Determine the [X, Y] coordinate at the center of the cell enclosing the given text.  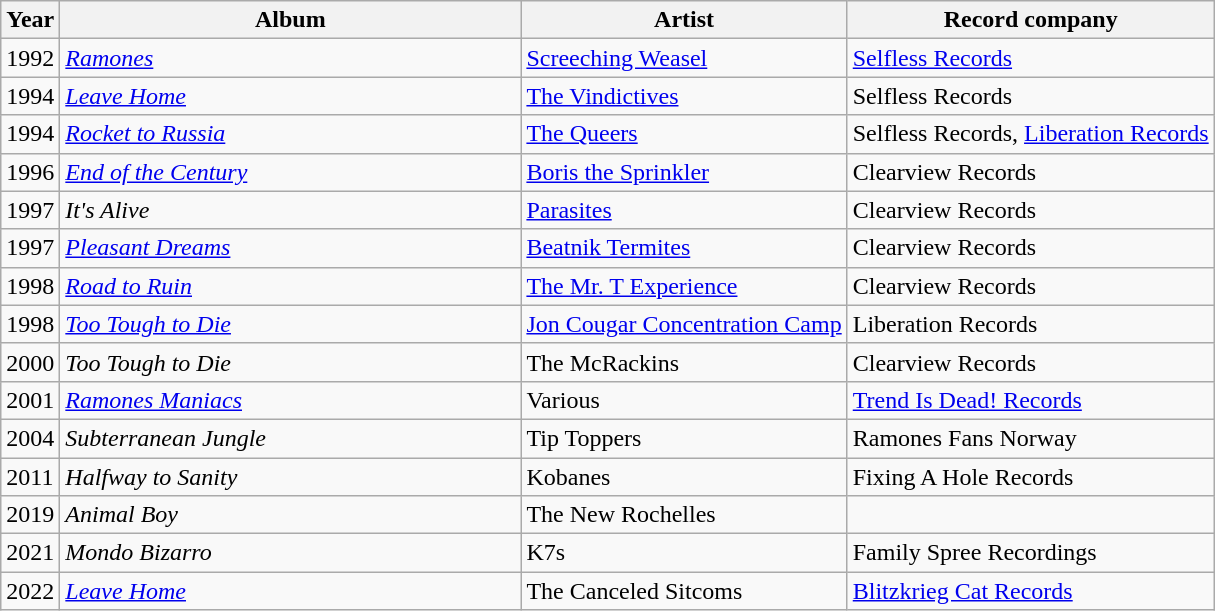
The New Rochelles [684, 515]
2001 [30, 400]
Kobanes [684, 477]
Year [30, 20]
1996 [30, 172]
Animal Boy [290, 515]
Fixing A Hole Records [1030, 477]
It's Alive [290, 210]
Trend Is Dead! Records [1030, 400]
Ramones Maniacs [290, 400]
The Mr. T Experience [684, 286]
Jon Cougar Concentration Camp [684, 324]
Ramones [290, 58]
Halfway to Sanity [290, 477]
The Queers [684, 134]
2019 [30, 515]
Various [684, 400]
Beatnik Termites [684, 248]
2011 [30, 477]
Selfless Records, Liberation Records [1030, 134]
Screeching Weasel [684, 58]
Family Spree Recordings [1030, 553]
Road to Ruin [290, 286]
Blitzkrieg Cat Records [1030, 591]
Liberation Records [1030, 324]
Mondo Bizarro [290, 553]
Parasites [684, 210]
End of the Century [290, 172]
Record company [1030, 20]
Ramones Fans Norway [1030, 438]
1992 [30, 58]
The McRackins [684, 362]
2022 [30, 591]
Tip Toppers [684, 438]
Artist [684, 20]
2004 [30, 438]
K7s [684, 553]
The Canceled Sitcoms [684, 591]
Rocket to Russia [290, 134]
2000 [30, 362]
Boris the Sprinkler [684, 172]
Album [290, 20]
2021 [30, 553]
Subterranean Jungle [290, 438]
The Vindictives [684, 96]
Pleasant Dreams [290, 248]
